Find where the given text appears and provide that cell's center as (x, y) coordinate. 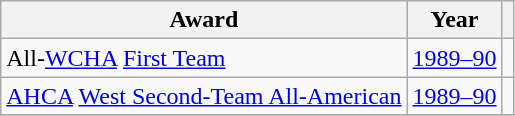
All-WCHA First Team (204, 58)
Award (204, 20)
Year (454, 20)
AHCA West Second-Team All-American (204, 96)
